Provide the [x, y] coordinate of the cell's center where the given text is located.  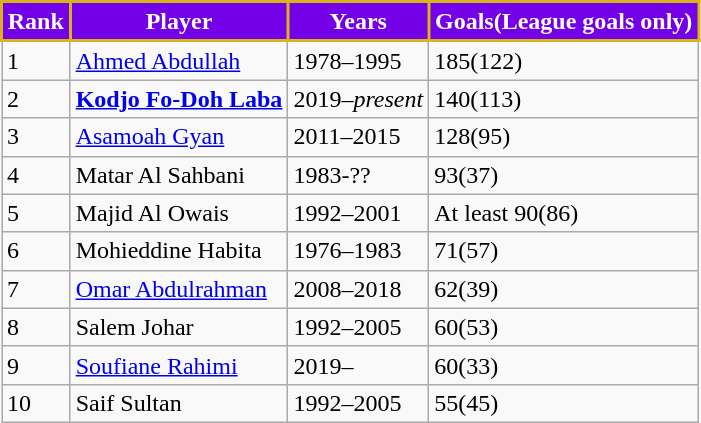
71(57) [564, 251]
2008–2018 [358, 289]
8 [36, 327]
2019–present [358, 99]
128(95) [564, 137]
2011–2015 [358, 137]
2019– [358, 365]
Saif Sultan [179, 403]
62(39) [564, 289]
Kodjo Fo-Doh Laba [179, 99]
Matar Al Sahbani [179, 175]
9 [36, 365]
1976–1983 [358, 251]
Salem Johar [179, 327]
Player [179, 22]
Omar Abdulrahman [179, 289]
5 [36, 213]
4 [36, 175]
10 [36, 403]
Majid Al Owais [179, 213]
Asamoah Gyan [179, 137]
Rank [36, 22]
55(45) [564, 403]
60(53) [564, 327]
At least 90(86) [564, 213]
93(37) [564, 175]
1978–1995 [358, 60]
60(33) [564, 365]
1992–2001 [358, 213]
Soufiane Rahimi [179, 365]
1983-?? [358, 175]
7 [36, 289]
Ahmed Abdullah [179, 60]
1 [36, 60]
Goals(League goals only) [564, 22]
185(122) [564, 60]
2 [36, 99]
3 [36, 137]
140(113) [564, 99]
6 [36, 251]
Mohieddine Habita [179, 251]
Years [358, 22]
